Search for the cell housing the specified text and yield its [x, y] center coordinate. 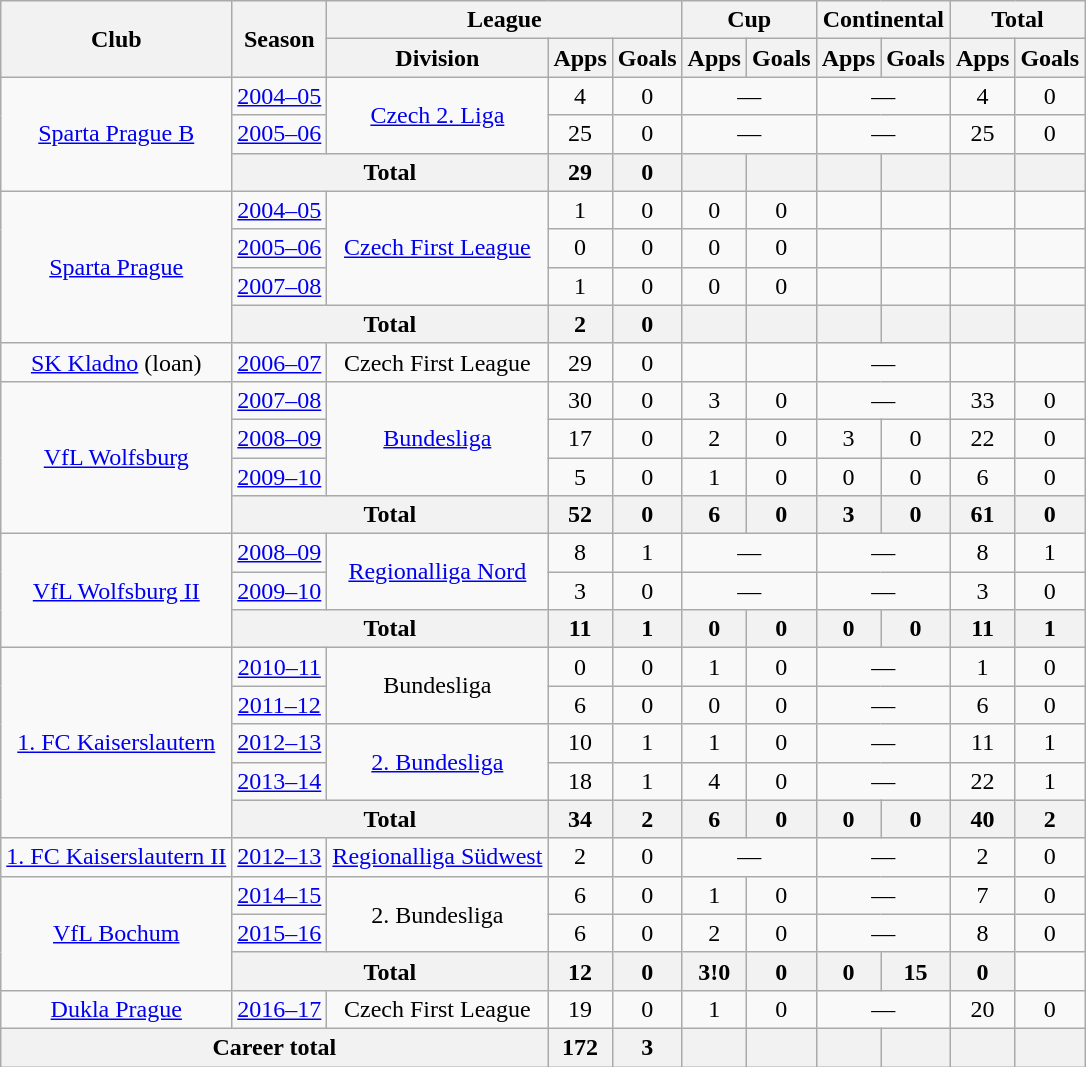
7 [982, 895]
2016–17 [280, 1009]
5 [580, 477]
1. FC Kaiserslautern [116, 743]
Division [438, 58]
Cup [749, 20]
2006–07 [280, 362]
Regionalliga Nord [438, 572]
2011–12 [280, 705]
Continental [883, 20]
52 [580, 515]
61 [982, 515]
Career total [274, 1047]
20 [982, 1009]
33 [982, 400]
Season [280, 39]
19 [580, 1009]
League [504, 20]
34 [580, 819]
2015–16 [280, 933]
SK Kladno (loan) [116, 362]
Club [116, 39]
Sparta Prague [116, 267]
15 [916, 971]
17 [580, 438]
VfL Wolfsburg II [116, 591]
12 [580, 971]
Dukla Prague [116, 1009]
18 [580, 781]
2013–14 [280, 781]
2014–15 [280, 895]
Regionalliga Südwest [438, 857]
VfL Wolfsburg [116, 457]
10 [580, 743]
30 [580, 400]
Czech 2. Liga [438, 115]
3!0 [714, 971]
2010–11 [280, 667]
VfL Bochum [116, 933]
172 [580, 1047]
40 [982, 819]
Sparta Prague B [116, 134]
1. FC Kaiserslautern II [116, 857]
